Return the (x, y) coordinate for the center point of the cell that contains the specified text.  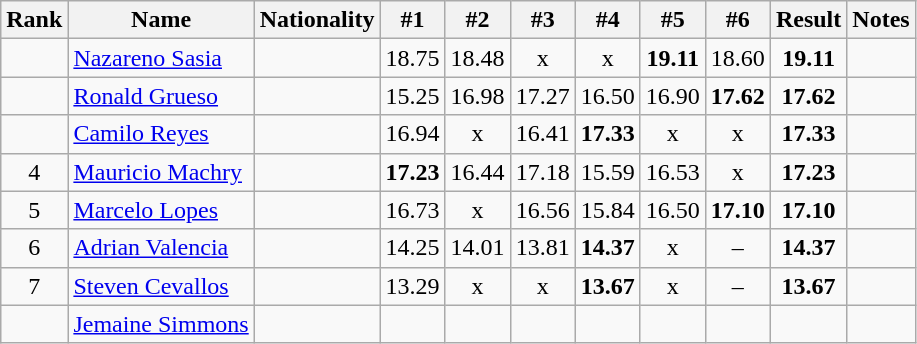
#6 (738, 20)
#5 (672, 20)
16.53 (672, 172)
18.75 (412, 58)
13.81 (542, 248)
Rank (34, 20)
Camilo Reyes (161, 134)
Mauricio Machry (161, 172)
16.90 (672, 96)
#4 (608, 20)
16.94 (412, 134)
13.29 (412, 286)
4 (34, 172)
#1 (412, 20)
#2 (478, 20)
15.25 (412, 96)
Ronald Grueso (161, 96)
Adrian Valencia (161, 248)
16.44 (478, 172)
16.56 (542, 210)
Marcelo Lopes (161, 210)
15.59 (608, 172)
14.01 (478, 248)
17.27 (542, 96)
Nazareno Sasia (161, 58)
18.60 (738, 58)
Notes (881, 20)
17.18 (542, 172)
16.73 (412, 210)
Steven Cevallos (161, 286)
15.84 (608, 210)
Result (808, 20)
16.98 (478, 96)
14.25 (412, 248)
Jemaine Simmons (161, 324)
Name (161, 20)
18.48 (478, 58)
5 (34, 210)
Nationality (317, 20)
6 (34, 248)
7 (34, 286)
#3 (542, 20)
16.41 (542, 134)
